Return (X, Y) of the center of cell containing provided text 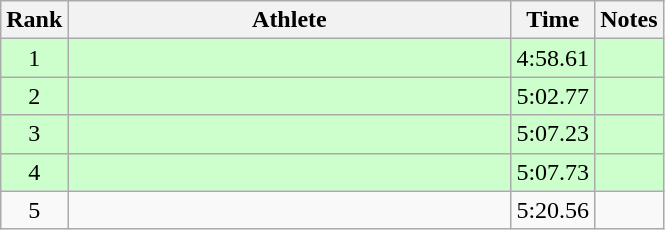
5:07.23 (553, 134)
Athlete (290, 20)
1 (34, 58)
5 (34, 210)
3 (34, 134)
5:02.77 (553, 96)
5:07.73 (553, 172)
4:58.61 (553, 58)
Notes (629, 20)
2 (34, 96)
5:20.56 (553, 210)
Rank (34, 20)
4 (34, 172)
Time (553, 20)
